Pinpoint the cell where the given text exists, returning its [X, Y] midpoint coordinate. 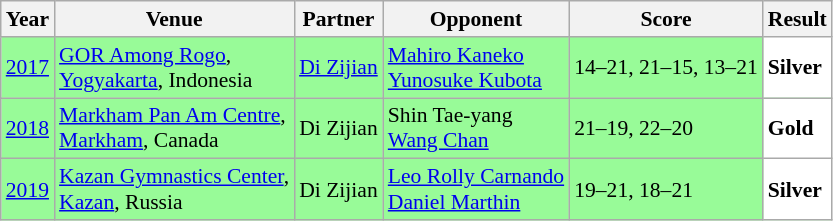
Partner [338, 19]
Year [28, 19]
Markham Pan Am Centre,Markham, Canada [174, 128]
Venue [174, 19]
Kazan Gymnastics Center,Kazan, Russia [174, 190]
2018 [28, 128]
21–19, 22–20 [666, 128]
Leo Rolly Carnando Daniel Marthin [476, 190]
2017 [28, 68]
Opponent [476, 19]
Score [666, 19]
Gold [798, 128]
Mahiro Kaneko Yunosuke Kubota [476, 68]
Result [798, 19]
2019 [28, 190]
14–21, 21–15, 13–21 [666, 68]
GOR Among Rogo,Yogyakarta, Indonesia [174, 68]
19–21, 18–21 [666, 190]
Shin Tae-yang Wang Chan [476, 128]
